Provide the [x, y] coordinate of the cell's center where the given text is located.  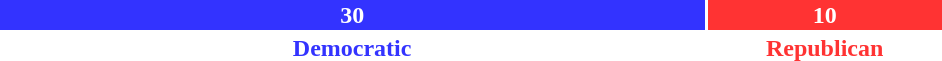
10 [824, 15]
30 [352, 15]
